Return (X, Y) of the center of cell containing provided text 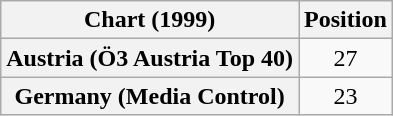
27 (346, 58)
Position (346, 20)
23 (346, 96)
Austria (Ö3 Austria Top 40) (150, 58)
Germany (Media Control) (150, 96)
Chart (1999) (150, 20)
